Determine the [x, y] coordinate at the center of the cell enclosing the given text.  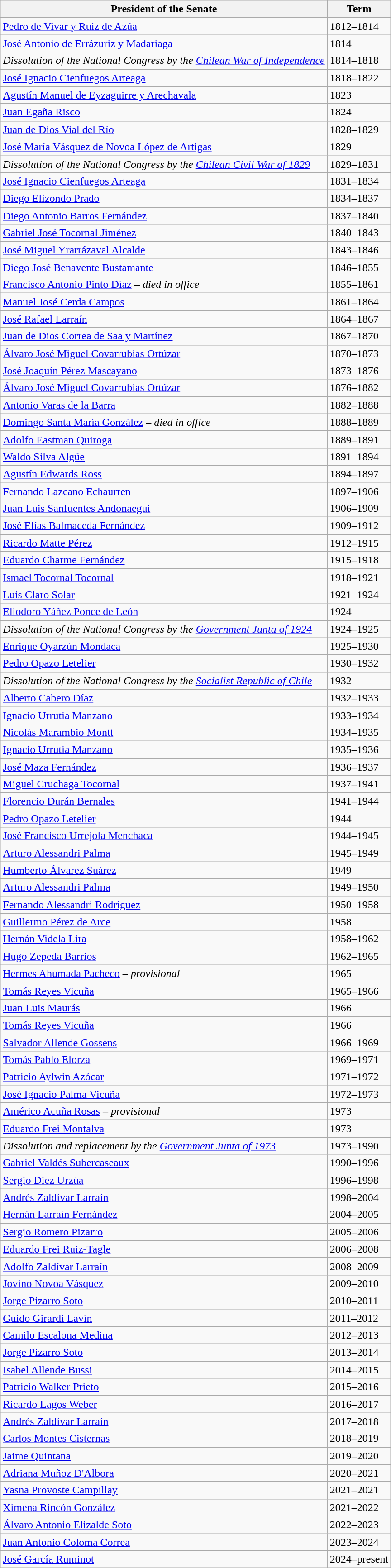
1950–1958 [359, 905]
1941–1944 [359, 801]
Juan de Dios Vial del Río [164, 129]
2006–2008 [359, 1249]
Juan Luis Sanfuentes Andonaegui [164, 509]
1882–1888 [359, 405]
Salvador Allende Gossens [164, 1042]
José Francisco Urrejola Menchaca [164, 836]
2022–2023 [359, 1525]
1918–1921 [359, 577]
Dissolution of the National Congress by the Government Junta of 1924 [164, 629]
Guillermo Pérez de Arce [164, 922]
2019–2020 [359, 1456]
Álvaro Antonio Elizalde Soto [164, 1525]
2008–2009 [359, 1266]
Sergio Romero Pizarro [164, 1232]
1962–1965 [359, 956]
Agustín Manuel de Eyzaguirre y Arechavala [164, 95]
1843–1846 [359, 250]
Gabriel José Tocornal Jiménez [164, 233]
1870–1873 [359, 353]
Hernán Larraín Fernández [164, 1215]
1945–1949 [359, 853]
Domingo Santa María González – died in office [164, 422]
Miguel Cruchaga Tocornal [164, 784]
1949–1950 [359, 887]
1824 [359, 112]
Jaime Quintana [164, 1456]
2012–2013 [359, 1335]
Fernando Alessandri Rodríguez [164, 905]
2009–2010 [359, 1283]
Hernán Videla Lira [164, 939]
José Elías Balmaceda Fernández [164, 526]
Alberto Cabero Díaz [164, 698]
Eduardo Frei Ruiz-Tagle [164, 1249]
1867–1870 [359, 336]
1829 [359, 147]
1966–1969 [359, 1042]
1814 [359, 43]
1888–1889 [359, 422]
1973–1990 [359, 1146]
Hermes Ahumada Pacheco – provisional [164, 973]
1958–1962 [359, 939]
José Ignacio Palma Vicuña [164, 1094]
1891–1894 [359, 457]
1933–1934 [359, 715]
Sergio Diez Urzúa [164, 1180]
Adriana Muñoz D'Albora [164, 1473]
1840–1843 [359, 233]
Dissolution and replacement by the Government Junta of 1973 [164, 1146]
1828–1829 [359, 129]
1965 [359, 973]
Francisco Antonio Pinto Díaz – died in office [164, 285]
1944–1945 [359, 836]
1831–1834 [359, 181]
Patricio Aylwin Azócar [164, 1077]
2010–2011 [359, 1301]
1944 [359, 819]
José García Ruminot [164, 1559]
1924 [359, 612]
1855–1861 [359, 285]
Camilo Escalona Medina [164, 1335]
José Antonio de Errázuriz y Madariaga [164, 43]
Juan Antonio Coloma Correa [164, 1542]
José Joaquín Pérez Mascayano [164, 371]
Eduardo Frei Montalva [164, 1129]
1814–1818 [359, 61]
Adolfo Eastman Quiroga [164, 439]
1935–1936 [359, 749]
Tomás Pablo Elorza [164, 1060]
1958 [359, 922]
Guido Girardi Lavín [164, 1318]
Yasna Provoste Campillay [164, 1490]
1837–1840 [359, 216]
1909–1912 [359, 526]
1924–1925 [359, 629]
Gabriel Valdés Subercaseaux [164, 1163]
José Rafael Larraín [164, 319]
1921–1924 [359, 595]
Dissolution of the National Congress by the Chilean Civil War of 1829 [164, 164]
2024–present [359, 1559]
Enrique Oyarzún Mondaca [164, 646]
2023–2024 [359, 1542]
1897–1906 [359, 491]
2021–2022 [359, 1507]
2004–2005 [359, 1215]
Juan Luis Maurás [164, 1008]
Manuel José Cerda Campos [164, 302]
2013–2014 [359, 1353]
1823 [359, 95]
1889–1891 [359, 439]
Ricardo Lagos Weber [164, 1404]
2021–2021 [359, 1490]
2020–2021 [359, 1473]
1949 [359, 870]
José María Vásquez de Novoa López de Artigas [164, 147]
2011–2012 [359, 1318]
Luis Claro Solar [164, 595]
2014–2015 [359, 1370]
1965–1966 [359, 991]
Dissolution of the National Congress by the Socialist Republic of Chile [164, 681]
1876–1882 [359, 388]
1906–1909 [359, 509]
1873–1876 [359, 371]
Diego Elizondo Prado [164, 198]
1972–1973 [359, 1094]
Humberto Álvarez Suárez [164, 870]
1829–1831 [359, 164]
Fernando Lazcano Echaurren [164, 491]
1930–1932 [359, 663]
1834–1837 [359, 198]
Ismael Tocornal Tocornal [164, 577]
President of the Senate [164, 9]
1894–1897 [359, 474]
Diego José Benavente Bustamante [164, 267]
2018–2019 [359, 1439]
Adolfo Zaldívar Larraín [164, 1266]
Florencio Durán Bernales [164, 801]
1932–1933 [359, 698]
Patricio Walker Prieto [164, 1387]
Juan de Dios Correa de Saa y Martínez [164, 336]
Ricardo Matte Pérez [164, 543]
1818–1822 [359, 78]
1846–1855 [359, 267]
Eduardo Charme Fernández [164, 560]
Hugo Zepeda Barrios [164, 956]
Jovino Novoa Vásquez [164, 1283]
1937–1941 [359, 784]
Agustín Edwards Ross [164, 474]
1934–1935 [359, 732]
Pedro de Vivar y Ruiz de Azúa [164, 26]
Antonio Varas de la Barra [164, 405]
1864–1867 [359, 319]
Américo Acuña Rosas – provisional [164, 1111]
1996–1998 [359, 1180]
1969–1971 [359, 1060]
2017–2018 [359, 1421]
Ximena Rincón González [164, 1507]
1925–1930 [359, 646]
Juan Egaña Risco [164, 112]
Diego Antonio Barros Fernández [164, 216]
2005–2006 [359, 1232]
1998–2004 [359, 1197]
2015–2016 [359, 1387]
Waldo Silva Algüe [164, 457]
1915–1918 [359, 560]
Isabel Allende Bussi [164, 1370]
Dissolution of the National Congress by the Chilean War of Independence [164, 61]
1912–1915 [359, 543]
1971–1972 [359, 1077]
Nicolás Marambio Montt [164, 732]
1990–1996 [359, 1163]
1861–1864 [359, 302]
José Maza Fernández [164, 767]
2016–2017 [359, 1404]
Carlos Montes Cisternas [164, 1439]
1932 [359, 681]
1936–1937 [359, 767]
Eliodoro Yáñez Ponce de León [164, 612]
1812–1814 [359, 26]
Term [359, 9]
José Miguel Yrarrázaval Alcalde [164, 250]
